Search for the cell housing the specified text and yield its [x, y] center coordinate. 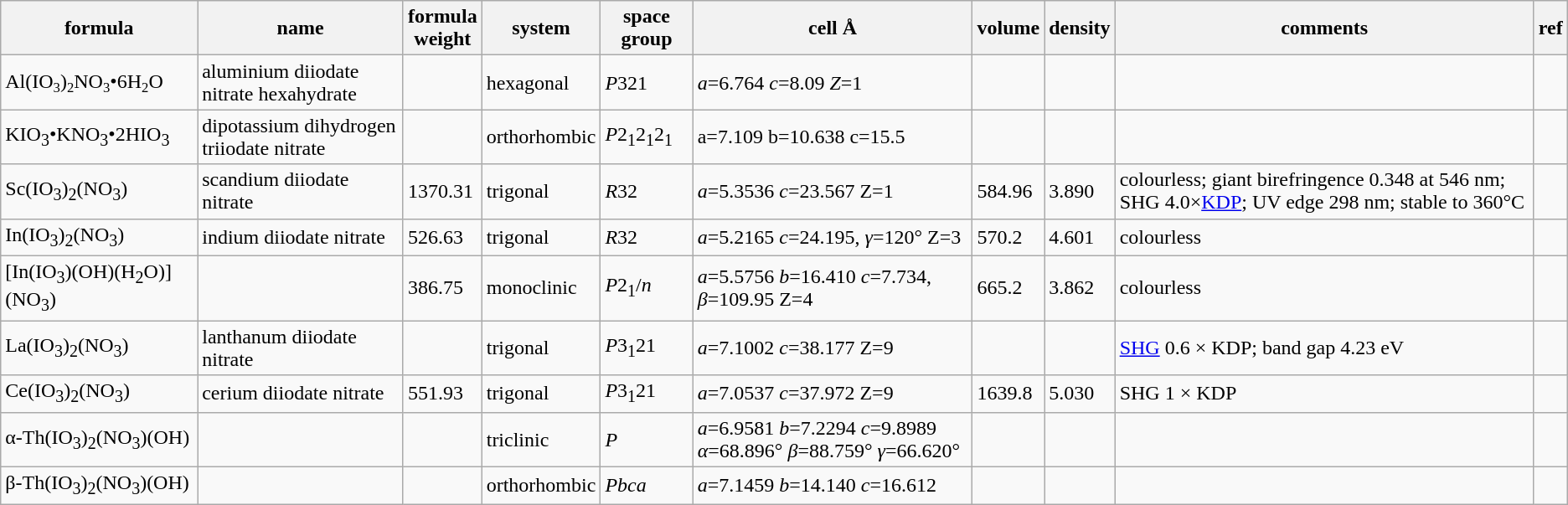
a=7.1002 c=38.177 Z=9 [833, 348]
5.030 [1080, 394]
ref [1550, 28]
a=5.2165 c=24.195, γ=120° Z=3 [833, 237]
Sc(IO3)2(NO3) [99, 191]
4.601 [1080, 237]
a=7.1459 b=14.140 c=16.612 [833, 485]
name [301, 28]
551.93 [442, 394]
P212121 [647, 137]
indium diiodate nitrate [301, 237]
hexagonal [541, 82]
1370.31 [442, 191]
3.890 [1080, 191]
526.63 [442, 237]
a=5.3536 c=23.567 Z=1 [833, 191]
570.2 [1008, 237]
SHG 1 × KDP [1324, 394]
cerium diiodate nitrate [301, 394]
cell Å [833, 28]
triclinic [541, 439]
space group [647, 28]
P21/n [647, 288]
KIO3•KNO3•2HIO3 [99, 137]
In(IO3)2(NO3) [99, 237]
[In(IO3)(OH)(H2O)](NO3) [99, 288]
1639.8 [1008, 394]
a=7.0537 c=37.972 Z=9 [833, 394]
a=6.764 c=8.09 Z=1 [833, 82]
P321 [647, 82]
665.2 [1008, 288]
comments [1324, 28]
formulaweight [442, 28]
SHG 0.6 × KDP; band gap 4.23 eV [1324, 348]
a=5.5756 b=16.410 c=7.734, β=109.95 Z=4 [833, 288]
La(IO3)2(NO3) [99, 348]
3.862 [1080, 288]
Al(IO3)2NO3•6H2O [99, 82]
monoclinic [541, 288]
a=7.109 b=10.638 c=15.5 [833, 137]
lanthanum diiodate nitrate [301, 348]
system [541, 28]
β-Th(IO3)2(NO3)(OH) [99, 485]
Ce(IO3)2(NO3) [99, 394]
α-Th(IO3)2(NO3)(OH) [99, 439]
scandium diiodate nitrate [301, 191]
386.75 [442, 288]
dipotassium dihydrogen triiodate nitrate [301, 137]
colourless; giant birefringence 0.348 at 546 nm; SHG 4.0×KDP; UV edge 298 nm; stable to 360°C [1324, 191]
aluminium diiodate nitrate hexahydrate [301, 82]
Pbca [647, 485]
584.96 [1008, 191]
formula [99, 28]
P [647, 439]
density [1080, 28]
a=6.9581 b=7.2294 c=9.8989 α=68.896° β=88.759° γ=66.620° [833, 439]
volume [1008, 28]
